Scan for the cell matching the given text and deliver its (X, Y) coordinate at center. 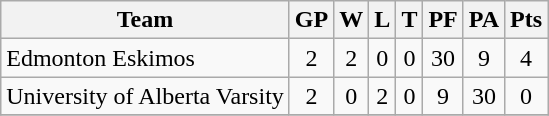
PA (484, 20)
4 (526, 58)
Edmonton Eskimos (146, 58)
PF (443, 20)
Pts (526, 20)
L (382, 20)
University of Alberta Varsity (146, 96)
T (410, 20)
GP (311, 20)
W (352, 20)
Team (146, 20)
